Pinpoint the cell where the given text exists, returning its (x, y) midpoint coordinate. 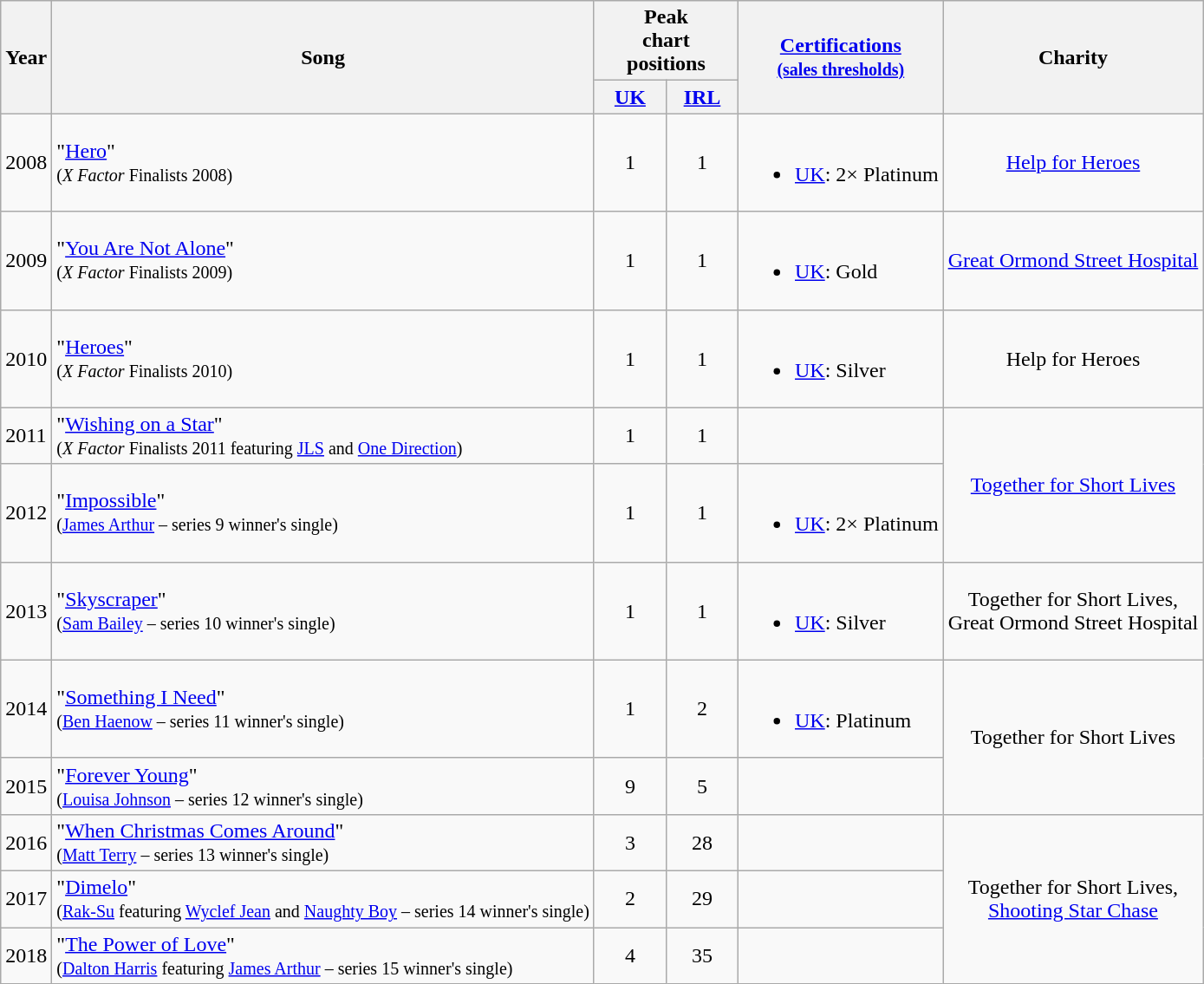
"Hero"(X Factor Finalists 2008) (323, 163)
2015 (26, 785)
Charity (1073, 57)
Together for Short Lives,Great Ormond Street Hospital (1073, 610)
2017 (26, 898)
2018 (26, 955)
29 (702, 898)
Peakchartpositions (666, 41)
"When Christmas Comes Around"(Matt Terry – series 13 winner's single) (323, 843)
28 (702, 843)
Song (323, 57)
"Skyscraper"(Sam Bailey – series 10 winner's single) (323, 610)
"You Are Not Alone"(X Factor Finalists 2009) (323, 260)
Certifications(sales thresholds) (841, 57)
"Something I Need"(Ben Haenow – series 11 winner's single) (323, 709)
2016 (26, 843)
2013 (26, 610)
Great Ormond Street Hospital (1073, 260)
"Dimelo"(Rak-Su featuring Wyclef Jean and Naughty Boy – series 14 winner's single) (323, 898)
IRL (702, 97)
UK: Gold (841, 260)
9 (629, 785)
Year (26, 57)
2008 (26, 163)
4 (629, 955)
"Wishing on a Star"(X Factor Finalists 2011 featuring JLS and One Direction) (323, 435)
2010 (26, 359)
2014 (26, 709)
35 (702, 955)
UK (629, 97)
"The Power of Love"(Dalton Harris featuring James Arthur – series 15 winner's single) (323, 955)
2011 (26, 435)
UK: Platinum (841, 709)
2012 (26, 513)
"Forever Young"(Louisa Johnson – series 12 winner's single) (323, 785)
3 (629, 843)
Together for Short Lives,Shooting Star Chase (1073, 898)
"Impossible"(James Arthur – series 9 winner's single) (323, 513)
5 (702, 785)
2009 (26, 260)
"Heroes"(X Factor Finalists 2010) (323, 359)
